Determine the (X, Y) coordinate at the center of the cell enclosing the given text.  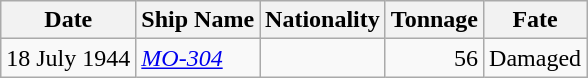
Date (68, 20)
18 July 1944 (68, 58)
Ship Name (198, 20)
Nationality (323, 20)
56 (434, 58)
Fate (536, 20)
MO-304 (198, 58)
Damaged (536, 58)
Tonnage (434, 20)
